Search for the cell housing the specified text and yield its (x, y) center coordinate. 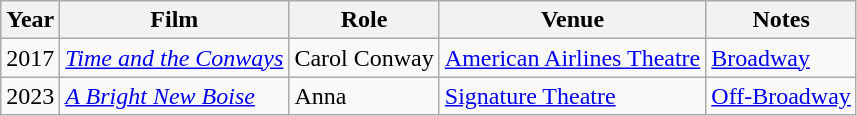
A Bright New Boise (174, 96)
Venue (572, 20)
2023 (30, 96)
Time and the Conways (174, 58)
Year (30, 20)
Notes (782, 20)
Film (174, 20)
Broadway (782, 58)
Role (364, 20)
Anna (364, 96)
Carol Conway (364, 58)
Signature Theatre (572, 96)
2017 (30, 58)
Off-Broadway (782, 96)
American Airlines Theatre (572, 58)
